Return the (x, y) coordinate for the center point of the cell that contains the specified text.  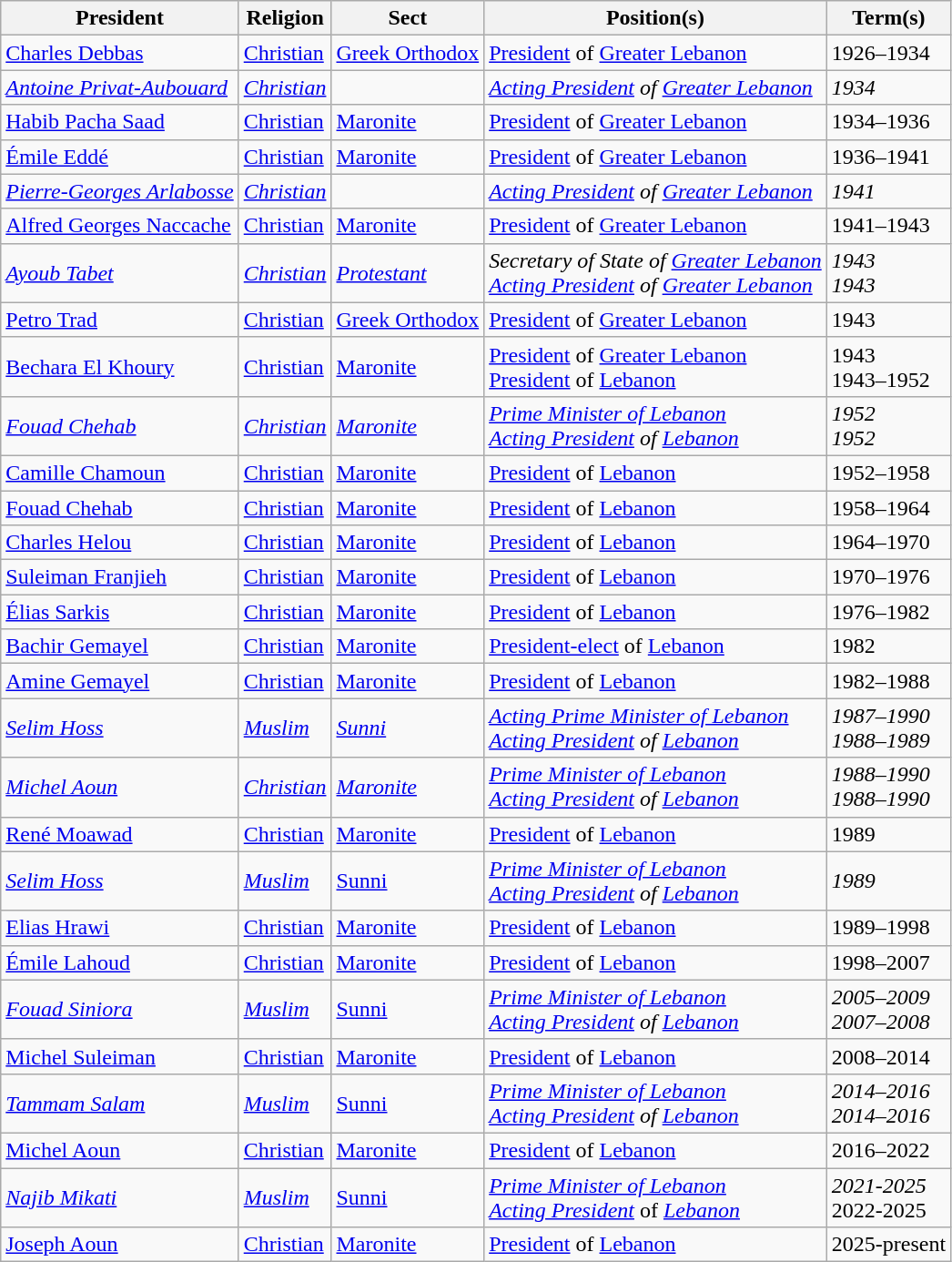
Émile Eddé (120, 157)
1936–1941 (888, 157)
19431943–1952 (888, 366)
2005–20092007–2008 (888, 1009)
President of Greater LebanonPresident of Lebanon (655, 366)
Alfred Georges Naccache (120, 226)
Tammam Salam (120, 1104)
1964–1970 (888, 543)
1989–1998 (888, 928)
1987–19901988–1989 (888, 728)
2008–2014 (888, 1056)
1970–1976 (888, 577)
President (120, 18)
1941 (888, 191)
Najib Mikati (120, 1196)
1988–19901988–1990 (888, 787)
2025-present (888, 1245)
1982 (888, 646)
Camille Chamoun (120, 473)
19431943 (888, 273)
2016–2022 (888, 1150)
1941–1943 (888, 226)
Élias Sarkis (120, 612)
Charles Helou (120, 543)
Term(s) (888, 18)
1998–2007 (888, 962)
Bachir Gemayel (120, 646)
2021-20252022-2025 (888, 1196)
1926–1934 (888, 53)
Suleiman Franjieh (120, 577)
Ayoub Tabet (120, 273)
Fouad Siniora (120, 1009)
2014–20162014–2016 (888, 1104)
Petro Trad (120, 320)
Bechara El Khoury (120, 366)
Secretary of State of Greater LebanonActing President of Greater Lebanon (655, 273)
Sect (408, 18)
Protestant (408, 273)
Joseph Aoun (120, 1245)
1976–1982 (888, 612)
Pierre-Georges Arlabosse (120, 191)
1952–1958 (888, 473)
1982–1988 (888, 681)
Position(s) (655, 18)
Religion (285, 18)
Émile Lahoud (120, 962)
1958–1964 (888, 507)
1934 (888, 87)
Acting Prime Minister of LebanonActing President of Lebanon (655, 728)
Michel Suleiman (120, 1056)
Habib Pacha Saad (120, 122)
Antoine Privat-Aubouard (120, 87)
President-elect of Lebanon (655, 646)
Charles Debbas (120, 53)
Elias Hrawi (120, 928)
René Moawad (120, 834)
Amine Gemayel (120, 681)
1934–1936 (888, 122)
1943 (888, 320)
19521952 (888, 426)
